Search for the cell housing the specified text and yield its [x, y] center coordinate. 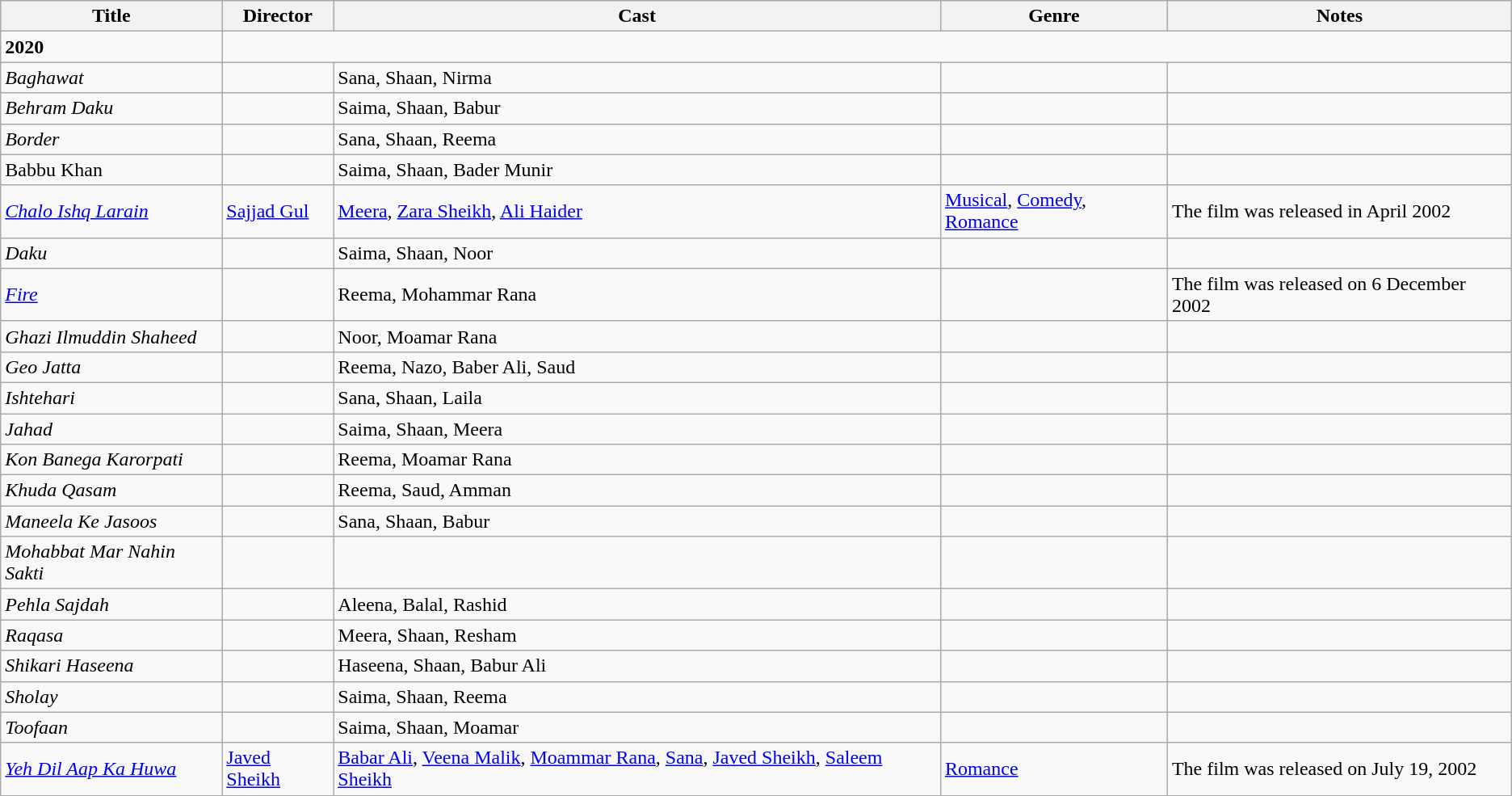
Romance [1053, 769]
Fire [111, 294]
Javed Sheikh [278, 769]
Sana, Shaan, Laila [637, 398]
Saima, Shaan, Meera [637, 429]
Reema, Moamar Rana [637, 460]
The film was released on July 19, 2002 [1339, 769]
Sajjad Gul [278, 212]
Ishtehari [111, 398]
Cast [637, 16]
Title [111, 16]
2020 [111, 47]
The film was released in April 2002 [1339, 212]
Saima, Shaan, Noor [637, 253]
Saima, Shaan, Bader Munir [637, 170]
Maneela Ke Jasoos [111, 521]
Notes [1339, 16]
Border [111, 139]
Toofaan [111, 727]
Kon Banega Karorpati [111, 460]
Meera, Zara Sheikh, Ali Haider [637, 212]
Babar Ali, Veena Malik, Moammar Rana, Sana, Javed Sheikh, Saleem Sheikh [637, 769]
Reema, Mohammar Rana [637, 294]
Meera, Shaan, Resham [637, 635]
Geo Jatta [111, 367]
Saima, Shaan, Moamar [637, 727]
Director [278, 16]
Jahad [111, 429]
Baghawat [111, 78]
Babbu Khan [111, 170]
Reema, Nazo, Baber Ali, Saud [637, 367]
Pehla Sajdah [111, 604]
Genre [1053, 16]
Sholay [111, 697]
Raqasa [111, 635]
Daku [111, 253]
Aleena, Balal, Rashid [637, 604]
Reema, Saud, Amman [637, 491]
Behram Daku [111, 108]
The film was released on 6 December 2002 [1339, 294]
Yeh Dil Aap Ka Huwa [111, 769]
Shikari Haseena [111, 666]
Saima, Shaan, Babur [637, 108]
Chalo Ishq Larain [111, 212]
Haseena, Shaan, Babur Ali [637, 666]
Ghazi Ilmuddin Shaheed [111, 336]
Noor, Moamar Rana [637, 336]
Sana, Shaan, Nirma [637, 78]
Musical, Comedy, Romance [1053, 212]
Khuda Qasam [111, 491]
Mohabbat Mar Nahin Sakti [111, 562]
Saima, Shaan, Reema [637, 697]
Sana, Shaan, Babur [637, 521]
Sana, Shaan, Reema [637, 139]
